Detect which cell encompasses the target text, then output its (X, Y) center coordinate. 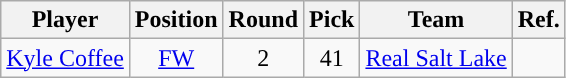
Team (436, 20)
Ref. (538, 20)
Kyle Coffee (66, 58)
Player (66, 20)
2 (263, 58)
Round (263, 20)
Position (176, 20)
Real Salt Lake (436, 58)
Pick (332, 20)
41 (332, 58)
FW (176, 58)
